For the text-containing cell, return its midpoint in (X, Y) coordinate format. 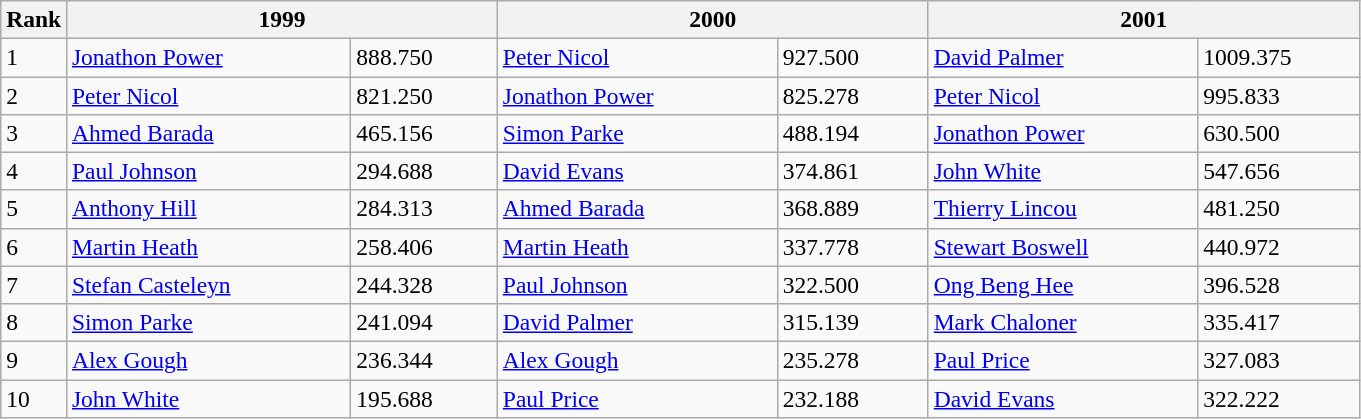
440.972 (1278, 247)
888.750 (424, 57)
821.250 (424, 95)
6 (34, 247)
322.222 (1278, 398)
995.833 (1278, 95)
3 (34, 133)
241.094 (424, 322)
235.278 (852, 360)
258.406 (424, 247)
Ong Beng Hee (1063, 285)
Thierry Lincou (1063, 209)
Rank (34, 19)
465.156 (424, 133)
327.083 (1278, 360)
547.656 (1278, 171)
7 (34, 285)
488.194 (852, 133)
294.688 (424, 171)
244.328 (424, 285)
825.278 (852, 95)
Stewart Boswell (1063, 247)
8 (34, 322)
374.861 (852, 171)
Anthony Hill (209, 209)
2001 (1144, 19)
1009.375 (1278, 57)
335.417 (1278, 322)
284.313 (424, 209)
322.500 (852, 285)
9 (34, 360)
236.344 (424, 360)
195.688 (424, 398)
1999 (282, 19)
Mark Chaloner (1063, 322)
396.528 (1278, 285)
630.500 (1278, 133)
4 (34, 171)
5 (34, 209)
315.139 (852, 322)
10 (34, 398)
Stefan Casteleyn (209, 285)
2000 (712, 19)
1 (34, 57)
368.889 (852, 209)
337.778 (852, 247)
927.500 (852, 57)
232.188 (852, 398)
481.250 (1278, 209)
2 (34, 95)
